Determine the [x, y] coordinate at the center of the cell enclosing the given text.  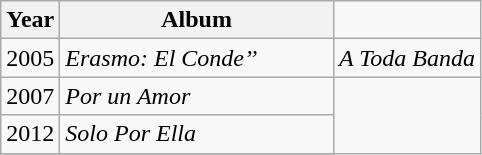
2012 [30, 134]
2007 [30, 96]
Erasmo: El Conde’’ [197, 58]
Solo Por Ella [197, 134]
2005 [30, 58]
A Toda Banda [406, 58]
Year [30, 20]
Por un Amor [197, 96]
Album [197, 20]
